Return [x, y] of the center of cell containing provided text 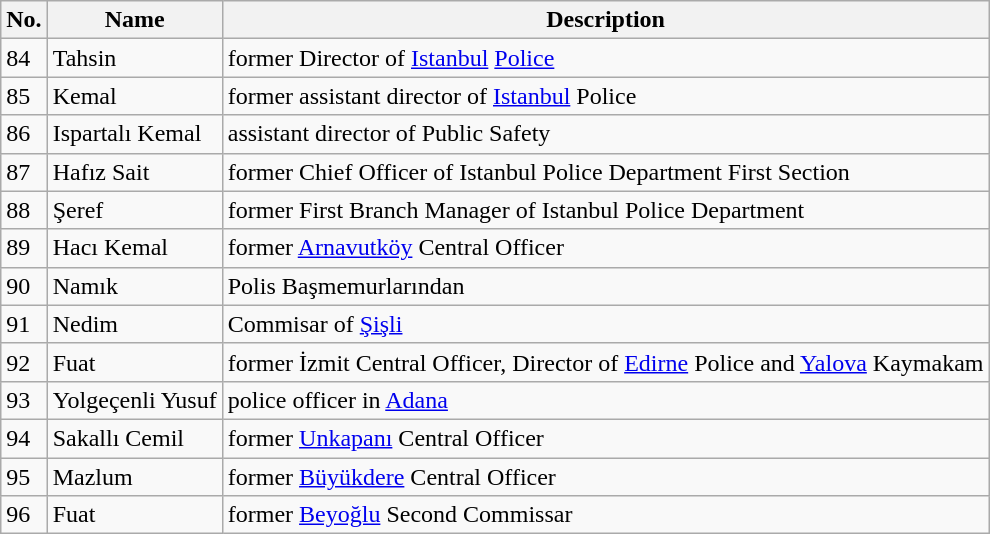
Şeref [134, 210]
Hacı Kemal [134, 248]
Namık [134, 286]
86 [24, 134]
former Chief Officer of Istanbul Police Department First Section [606, 172]
94 [24, 438]
95 [24, 477]
former Unkapanı Central Officer [606, 438]
Hafız Sait [134, 172]
88 [24, 210]
Ispartalı Kemal [134, 134]
91 [24, 324]
former Büyükdere Central Officer [606, 477]
former assistant director of Istanbul Police [606, 96]
Sakallı Cemil [134, 438]
Yolgeçenli Yusuf [134, 400]
87 [24, 172]
former First Branch Manager of Istanbul Police Department [606, 210]
Description [606, 20]
Commisar of Şişli [606, 324]
assistant director of Public Safety [606, 134]
Polis Başmemurlarından [606, 286]
89 [24, 248]
former Arnavutköy Central Officer [606, 248]
Kemal [134, 96]
85 [24, 96]
former Beyoğlu Second Commissar [606, 515]
former İzmit Central Officer, Director of Edirne Police and Yalova Kaymakam [606, 362]
92 [24, 362]
former Director of Istanbul Police [606, 58]
Name [134, 20]
police officer in Adana [606, 400]
84 [24, 58]
Mazlum [134, 477]
93 [24, 400]
Tahsin [134, 58]
96 [24, 515]
90 [24, 286]
No. [24, 20]
Nedim [134, 324]
